Return (X, Y) of the center of cell containing provided text 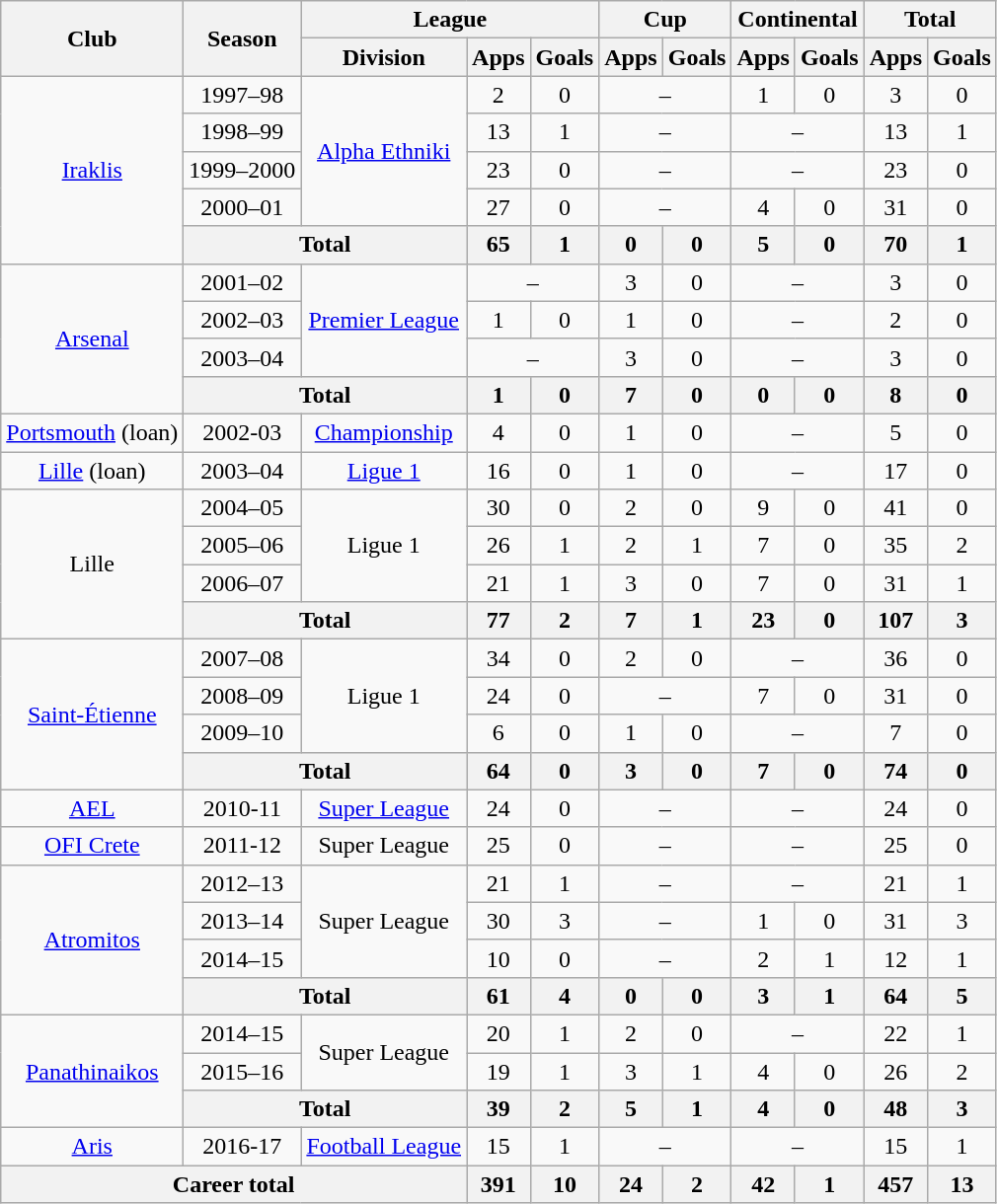
391 (498, 1184)
Championship (384, 432)
2002-03 (243, 432)
2012–13 (243, 883)
457 (895, 1184)
Continental (798, 20)
2000–01 (243, 207)
2001–02 (243, 282)
Premier League (384, 320)
41 (895, 508)
Lille (loan) (93, 471)
2005–06 (243, 546)
35 (895, 546)
27 (498, 207)
2015–16 (243, 1071)
70 (895, 245)
Portsmouth (loan) (93, 432)
Career total (234, 1184)
74 (895, 771)
Iraklis (93, 170)
48 (895, 1109)
Arsenal (93, 339)
2006–07 (243, 583)
Season (243, 38)
2008–09 (243, 696)
17 (895, 471)
9 (763, 508)
36 (895, 658)
2011-12 (243, 846)
Aris (93, 1147)
65 (498, 245)
1997–98 (243, 95)
Saint-Étienne (93, 715)
107 (895, 621)
Panathinaikos (93, 1071)
8 (895, 395)
2016-17 (243, 1147)
42 (763, 1184)
OFI Crete (93, 846)
39 (498, 1109)
Cup (665, 20)
19 (498, 1071)
34 (498, 658)
77 (498, 621)
1998–99 (243, 132)
Alpha Ethniki (384, 151)
6 (498, 733)
61 (498, 996)
League (450, 20)
AEL (93, 808)
2007–08 (243, 658)
2013–14 (243, 921)
2004–05 (243, 508)
2002–03 (243, 320)
22 (895, 1033)
1999–2000 (243, 170)
Lille (93, 564)
Division (384, 57)
20 (498, 1033)
12 (895, 958)
Football League (384, 1147)
Club (93, 38)
16 (498, 471)
2010-11 (243, 808)
Atromitos (93, 940)
2009–10 (243, 733)
